Output the [x, y] coordinate of the center of the cell containing the given text.  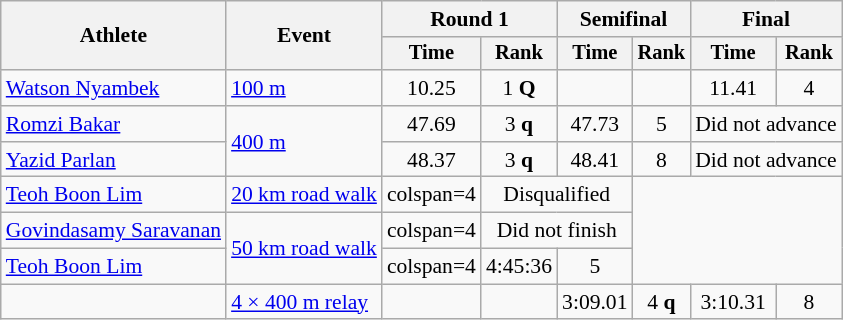
Final [766, 19]
100 m [304, 88]
20 km road walk [304, 195]
47.69 [432, 124]
Round 1 [470, 19]
Athlete [114, 36]
3:09.01 [594, 302]
50 km road walk [304, 248]
Watson Nyambek [114, 88]
4 × 400 m relay [304, 302]
Event [304, 36]
Govindasamy Saravanan [114, 231]
3:10.31 [733, 302]
4 q [662, 302]
10.25 [432, 88]
4:45:36 [519, 267]
1 Q [519, 88]
Semifinal [624, 19]
400 m [304, 142]
Yazid Parlan [114, 160]
4 [809, 88]
11.41 [733, 88]
48.41 [594, 160]
Did not finish [557, 231]
Romzi Bakar [114, 124]
48.37 [432, 160]
47.73 [594, 124]
Disqualified [557, 195]
